Output the [X, Y] coordinate of the center of the cell containing the given text.  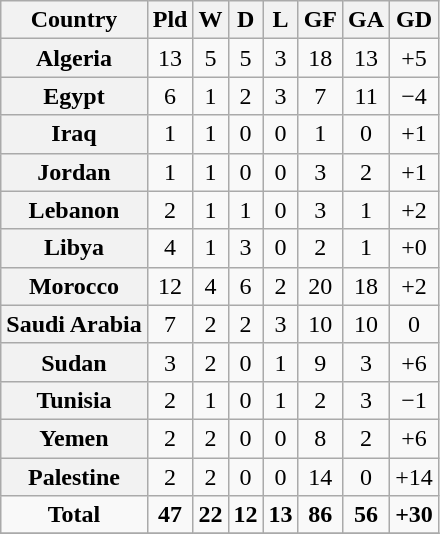
−4 [414, 96]
−1 [414, 400]
+0 [414, 248]
GF [320, 20]
Country [74, 20]
22 [210, 515]
+14 [414, 477]
Lebanon [74, 210]
D [246, 20]
14 [320, 477]
+5 [414, 58]
47 [170, 515]
Palestine [74, 477]
Saudi Arabia [74, 324]
9 [320, 362]
Jordan [74, 172]
Total [74, 515]
L [280, 20]
GD [414, 20]
Egypt [74, 96]
W [210, 20]
Pld [170, 20]
Iraq [74, 134]
Sudan [74, 362]
20 [320, 286]
Yemen [74, 438]
86 [320, 515]
Algeria [74, 58]
Libya [74, 248]
56 [366, 515]
11 [366, 96]
Tunisia [74, 400]
GA [366, 20]
Morocco [74, 286]
+30 [414, 515]
8 [320, 438]
